Return the (X, Y) coordinate for the center point of the cell that contains the specified text.  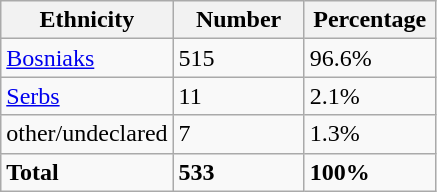
other/undeclared (87, 134)
2.1% (370, 96)
Percentage (370, 20)
Ethnicity (87, 20)
1.3% (370, 134)
96.6% (370, 58)
Serbs (87, 96)
533 (238, 172)
Bosniaks (87, 58)
7 (238, 134)
515 (238, 58)
Total (87, 172)
11 (238, 96)
100% (370, 172)
Number (238, 20)
